Detect which cell encompasses the target text, then output its (X, Y) center coordinate. 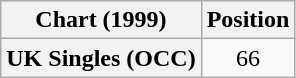
Chart (1999) (101, 20)
UK Singles (OCC) (101, 58)
Position (248, 20)
66 (248, 58)
